Search for the cell housing the specified text and yield its [x, y] center coordinate. 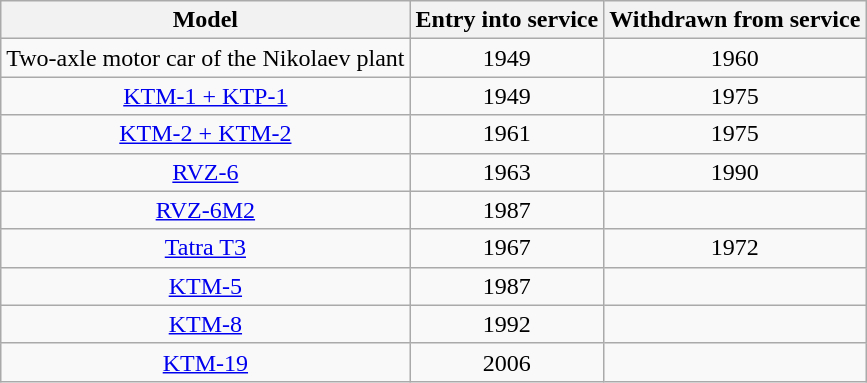
RVZ-6M2 [206, 210]
Two-axle motor car of the Nikolaev plant [206, 58]
1960 [735, 58]
Entry into service [507, 20]
KTM-2 + KTM-2 [206, 134]
2006 [507, 362]
RVZ-6 [206, 172]
KTM-1 + KTP-1 [206, 96]
1990 [735, 172]
1963 [507, 172]
Tatra T3 [206, 248]
1972 [735, 248]
KTM-5 [206, 286]
KTM-19 [206, 362]
Model [206, 20]
1961 [507, 134]
KTM-8 [206, 324]
1967 [507, 248]
1992 [507, 324]
Withdrawn from service [735, 20]
